Return (x, y) of the center of cell containing provided text 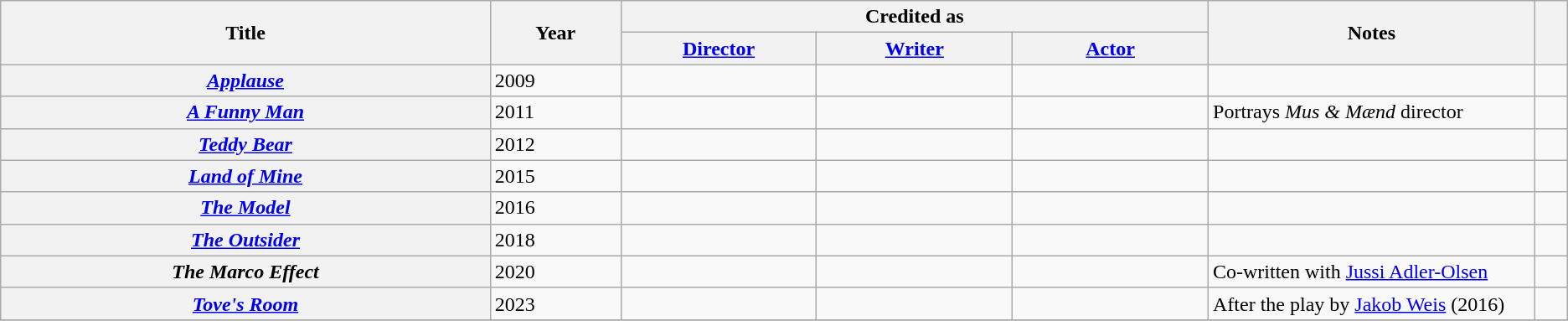
Notes (1372, 33)
Portrays Mus & Mænd director (1372, 112)
Writer (915, 49)
2016 (555, 208)
Title (246, 33)
After the play by Jakob Weis (2016) (1372, 303)
2012 (555, 144)
Applause (246, 80)
2015 (555, 176)
Tove's Room (246, 303)
The Outsider (246, 240)
Co-written with Jussi Adler-Olsen (1372, 272)
Credited as (915, 17)
The Marco Effect (246, 272)
The Model (246, 208)
Director (719, 49)
2020 (555, 272)
A Funny Man (246, 112)
2023 (555, 303)
Year (555, 33)
Teddy Bear (246, 144)
2018 (555, 240)
2009 (555, 80)
Land of Mine (246, 176)
2011 (555, 112)
Actor (1111, 49)
